Pinpoint the cell where the given text exists, returning its (x, y) midpoint coordinate. 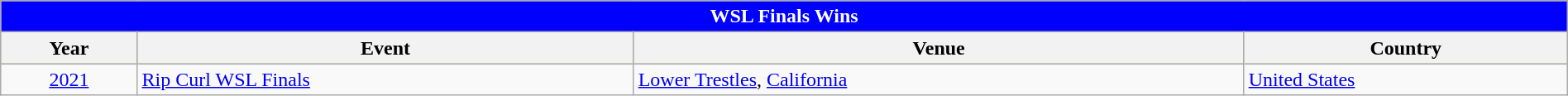
2021 (69, 79)
Venue (939, 48)
United States (1406, 79)
Country (1406, 48)
Year (69, 48)
Lower Trestles, California (939, 79)
WSL Finals Wins (784, 17)
Rip Curl WSL Finals (385, 79)
Event (385, 48)
